Search for the cell housing the specified text and yield its (x, y) center coordinate. 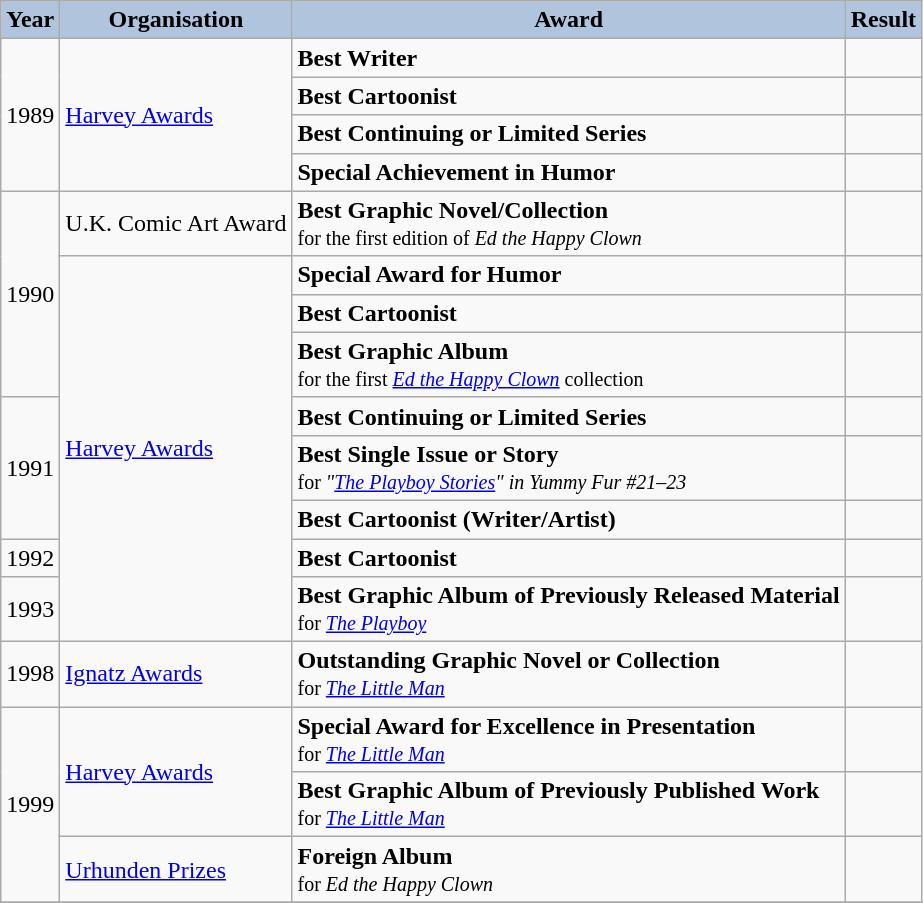
1991 (30, 468)
Outstanding Graphic Novel or Collectionfor The Little Man (568, 674)
Award (568, 20)
Best Graphic Album of Previously Released Materialfor The Playboy (568, 610)
1998 (30, 674)
Best Writer (568, 58)
1990 (30, 294)
Ignatz Awards (176, 674)
Urhunden Prizes (176, 870)
Special Award for Excellence in Presentationfor The Little Man (568, 740)
Year (30, 20)
1989 (30, 115)
Special Achievement in Humor (568, 172)
Result (883, 20)
Foreign Albumfor Ed the Happy Clown (568, 870)
Best Cartoonist (Writer/Artist) (568, 519)
Best Graphic Album of Previously Published Workfor The Little Man (568, 804)
Best Single Issue or Storyfor "The Playboy Stories" in Yummy Fur #21–23 (568, 468)
Best Graphic Novel/Collectionfor the first edition of Ed the Happy Clown (568, 224)
1999 (30, 804)
1993 (30, 610)
U.K. Comic Art Award (176, 224)
Special Award for Humor (568, 275)
1992 (30, 557)
Best Graphic Albumfor the first Ed the Happy Clown collection (568, 364)
Organisation (176, 20)
